From the cell containing the given text, extract its center point as [x, y] coordinate. 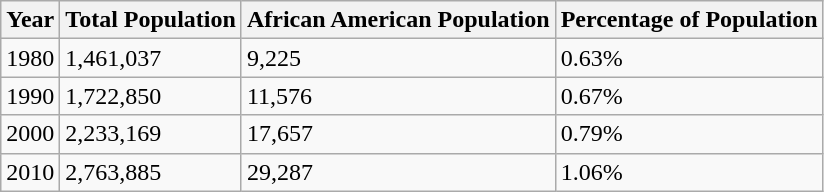
9,225 [398, 58]
2,763,885 [151, 172]
29,287 [398, 172]
17,657 [398, 134]
1,722,850 [151, 96]
1,461,037 [151, 58]
Year [30, 20]
2,233,169 [151, 134]
0.67% [689, 96]
African American Population [398, 20]
0.79% [689, 134]
11,576 [398, 96]
0.63% [689, 58]
1980 [30, 58]
2000 [30, 134]
1990 [30, 96]
Percentage of Population [689, 20]
1.06% [689, 172]
2010 [30, 172]
Total Population [151, 20]
